Determine the [X, Y] coordinate at the center of the cell enclosing the given text.  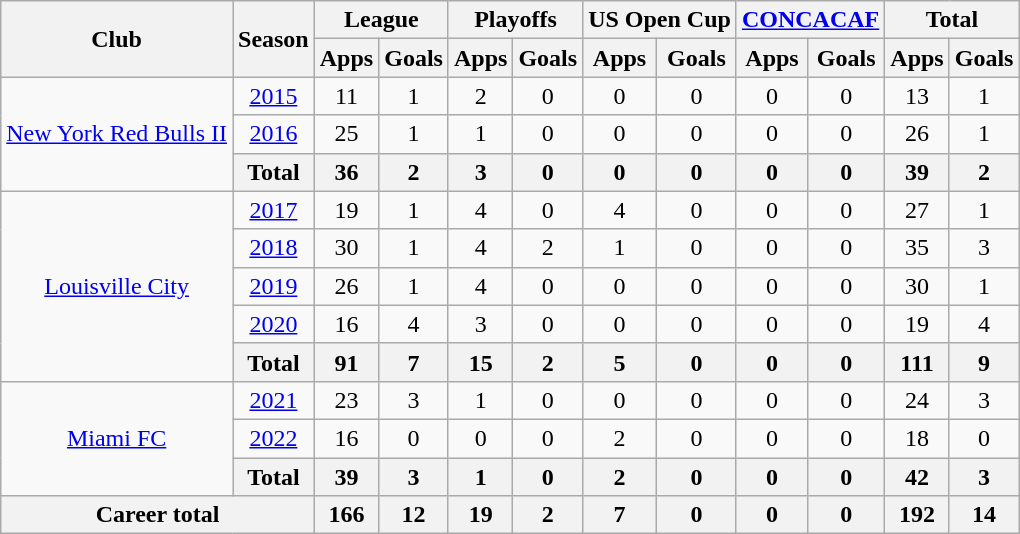
36 [346, 172]
23 [346, 400]
2016 [273, 134]
2017 [273, 210]
2019 [273, 286]
Club [117, 39]
14 [984, 515]
27 [917, 210]
192 [917, 515]
11 [346, 96]
91 [346, 362]
Miami FC [117, 438]
25 [346, 134]
Louisville City [117, 286]
42 [917, 477]
24 [917, 400]
2015 [273, 96]
166 [346, 515]
CONCACAF [810, 20]
2020 [273, 324]
US Open Cup [660, 20]
Season [273, 39]
111 [917, 362]
2022 [273, 438]
5 [620, 362]
League [381, 20]
New York Red Bulls II [117, 134]
2021 [273, 400]
18 [917, 438]
Playoffs [515, 20]
Career total [158, 515]
12 [414, 515]
35 [917, 248]
13 [917, 96]
2018 [273, 248]
9 [984, 362]
15 [480, 362]
